Scan for the cell matching the given text and deliver its [X, Y] coordinate at center. 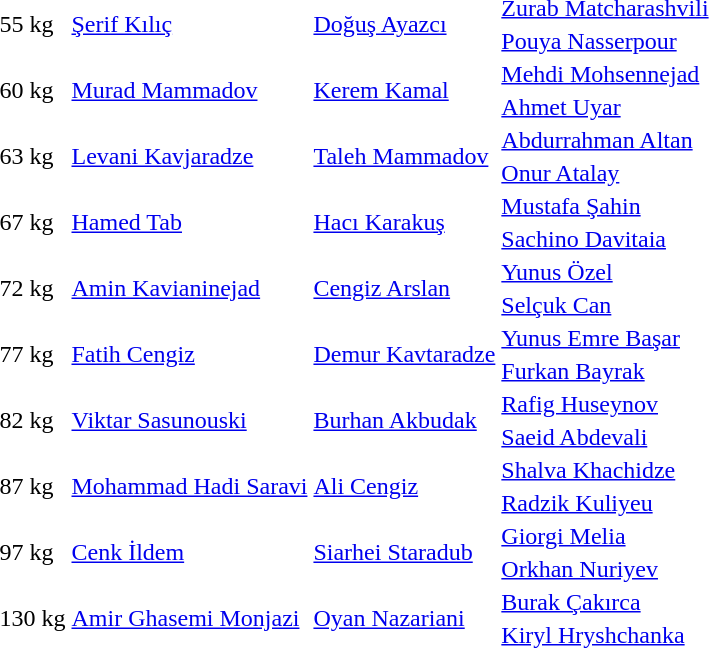
Viktar Sasunouski [190, 420]
Mohammad Hadi Saravi [190, 486]
Ali Cengiz [404, 486]
Hamed Tab [190, 222]
Hacı Karakuş [404, 222]
Demur Kavtaradze [404, 354]
Kerem Kamal [404, 90]
Fatih Cengiz [190, 354]
Cengiz Arslan [404, 288]
Levani Kavjaradze [190, 156]
Murad Mammadov [190, 90]
Siarhei Staradub [404, 552]
Amin Kavianinejad [190, 288]
Burhan Akbudak [404, 420]
Taleh Mammadov [404, 156]
Cenk İldem [190, 552]
